Identify which cell holds the provided text, then report its (x, y) central coordinate. 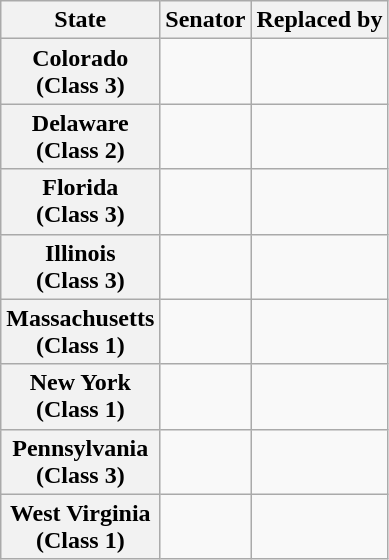
Senator (206, 20)
Florida(Class 3) (80, 202)
Replaced by (320, 20)
New York(Class 1) (80, 396)
Pennsylvania(Class 3) (80, 462)
State (80, 20)
Colorado(Class 3) (80, 72)
Delaware(Class 2) (80, 136)
Massachusetts(Class 1) (80, 332)
Illinois(Class 3) (80, 266)
West Virginia(Class 1) (80, 526)
